Identify which cell holds the provided text, then report its (X, Y) central coordinate. 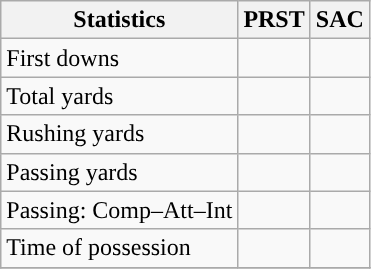
SAC (340, 20)
Statistics (120, 20)
Time of possession (120, 248)
Rushing yards (120, 134)
Passing: Comp–Att–Int (120, 210)
First downs (120, 58)
Passing yards (120, 172)
PRST (274, 20)
Total yards (120, 96)
